Scan for the cell matching the given text and deliver its (X, Y) coordinate at center. 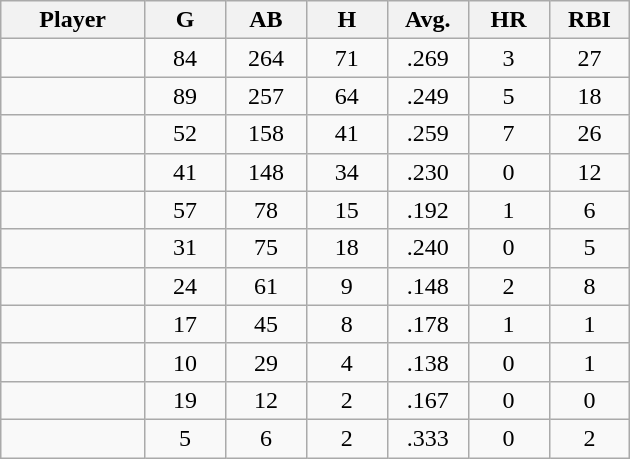
.192 (428, 210)
7 (508, 134)
158 (266, 134)
45 (266, 324)
G (186, 20)
Player (73, 20)
.269 (428, 58)
AB (266, 20)
34 (346, 172)
.240 (428, 248)
RBI (590, 20)
9 (346, 286)
.230 (428, 172)
Avg. (428, 20)
.167 (428, 400)
26 (590, 134)
17 (186, 324)
52 (186, 134)
.249 (428, 96)
3 (508, 58)
15 (346, 210)
148 (266, 172)
84 (186, 58)
24 (186, 286)
19 (186, 400)
57 (186, 210)
.259 (428, 134)
75 (266, 248)
71 (346, 58)
257 (266, 96)
HR (508, 20)
10 (186, 362)
29 (266, 362)
264 (266, 58)
64 (346, 96)
78 (266, 210)
.333 (428, 438)
89 (186, 96)
27 (590, 58)
31 (186, 248)
61 (266, 286)
.138 (428, 362)
.148 (428, 286)
4 (346, 362)
H (346, 20)
.178 (428, 324)
